Return the [x, y] coordinate for the center point of the cell that contains the specified text.  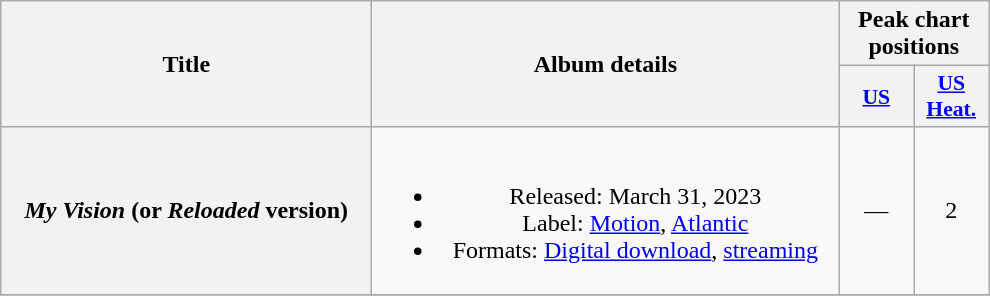
Peak chart positions [914, 34]
— [876, 210]
Album details [606, 64]
My Vision (or Reloaded version) [186, 210]
US [876, 96]
Released: March 31, 2023Label: Motion, AtlanticFormats: Digital download, streaming [606, 210]
2 [952, 210]
US Heat. [952, 96]
Title [186, 64]
